Return (X, Y) of the center of cell containing provided text 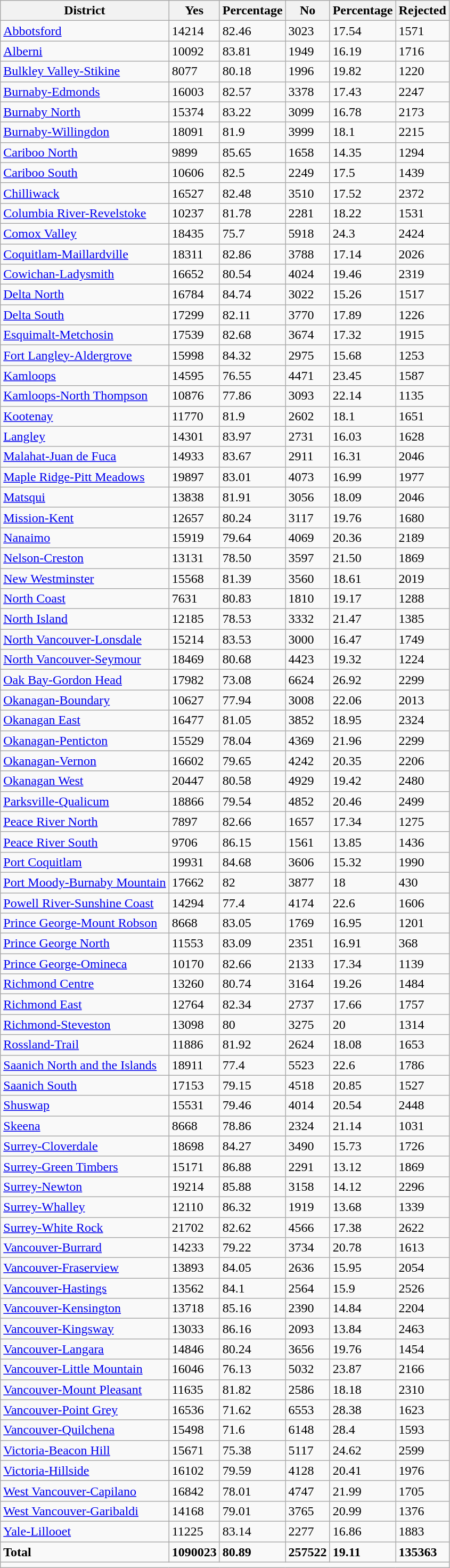
13562 (194, 1288)
3770 (308, 315)
6624 (308, 680)
78.01 (252, 1491)
81.92 (252, 1045)
10237 (194, 213)
78.86 (252, 1126)
14214 (194, 31)
11886 (194, 1045)
2602 (308, 416)
83.09 (252, 944)
71.62 (252, 1410)
80.54 (252, 274)
18.18 (363, 1390)
1226 (422, 315)
Victoria-Hillside (85, 1470)
16.31 (363, 457)
1031 (422, 1126)
2586 (308, 1390)
19897 (194, 477)
Surrey-Whalley (85, 1207)
4518 (308, 1085)
Langley (85, 436)
82.5 (252, 173)
1517 (422, 295)
84.27 (252, 1146)
18866 (194, 801)
11770 (194, 416)
Peace River North (85, 822)
1275 (422, 822)
16784 (194, 295)
Vancouver-Kingsway (85, 1329)
17662 (194, 882)
Richmond-Steveston (85, 1025)
14.35 (363, 152)
15374 (194, 112)
1376 (422, 1511)
14233 (194, 1248)
76.55 (252, 376)
81.78 (252, 213)
17.66 (363, 1004)
3734 (308, 1248)
17153 (194, 1085)
North Coast (85, 599)
13893 (194, 1268)
1339 (422, 1207)
3275 (308, 1025)
4014 (308, 1106)
1593 (422, 1430)
28.4 (363, 1430)
4566 (308, 1227)
3158 (308, 1187)
19.46 (363, 274)
21702 (194, 1227)
19.17 (363, 599)
80.83 (252, 599)
12764 (194, 1004)
82.46 (252, 31)
1786 (422, 1065)
1613 (422, 1248)
Powell River-Sunshine Coast (85, 903)
4024 (308, 274)
1680 (422, 517)
1977 (422, 477)
13.12 (363, 1166)
2351 (308, 944)
1201 (422, 923)
2215 (422, 132)
No (308, 11)
2424 (422, 233)
11635 (194, 1390)
2499 (422, 801)
2463 (422, 1329)
6553 (308, 1410)
Surrey-Cloverdale (85, 1146)
17539 (194, 335)
18469 (194, 660)
1288 (422, 599)
83.81 (252, 51)
77.94 (252, 700)
16.03 (363, 436)
16.47 (363, 639)
23.87 (363, 1369)
4242 (308, 761)
3056 (308, 497)
2277 (308, 1531)
16527 (194, 193)
17.5 (363, 173)
Bulkley Valley-Stikine (85, 71)
15919 (194, 538)
3852 (308, 720)
3765 (308, 1511)
4069 (308, 538)
14846 (194, 1349)
New Westminster (85, 578)
14301 (194, 436)
85.88 (252, 1187)
20447 (194, 781)
19.42 (363, 781)
14.12 (363, 1187)
16477 (194, 720)
1527 (422, 1085)
10627 (194, 700)
71.6 (252, 1430)
14168 (194, 1511)
20.35 (363, 761)
22.06 (363, 700)
21.14 (363, 1126)
26.92 (363, 680)
13098 (194, 1025)
15529 (194, 741)
Port Coquitlam (85, 862)
86.15 (252, 842)
16046 (194, 1369)
1135 (422, 396)
4423 (308, 660)
12185 (194, 619)
80.18 (252, 71)
2166 (422, 1369)
4852 (308, 801)
4747 (308, 1491)
1990 (422, 862)
5918 (308, 233)
3999 (308, 132)
17.32 (363, 335)
Saanich South (85, 1085)
Okanagan West (85, 781)
81.82 (252, 1390)
15531 (194, 1106)
18.22 (363, 213)
2281 (308, 213)
12110 (194, 1207)
135363 (422, 1552)
83.22 (252, 112)
78.04 (252, 741)
North Island (85, 619)
3332 (308, 619)
Richmond Centre (85, 984)
7897 (194, 822)
2093 (308, 1329)
3023 (308, 31)
1915 (422, 335)
2911 (308, 457)
4471 (308, 376)
79.65 (252, 761)
1810 (308, 599)
83.53 (252, 639)
2296 (422, 1187)
2319 (422, 274)
Prince George North (85, 944)
75.38 (252, 1450)
86.16 (252, 1329)
81.05 (252, 720)
83.14 (252, 1531)
19.11 (363, 1552)
2599 (422, 1450)
15998 (194, 355)
20.78 (363, 1248)
2206 (422, 761)
Comox Valley (85, 233)
West Vancouver-Capilano (85, 1491)
85.16 (252, 1309)
3164 (308, 984)
430 (422, 882)
75.7 (252, 233)
North Vancouver-Seymour (85, 660)
1919 (308, 1207)
15.68 (363, 355)
Prince George-Mount Robson (85, 923)
2019 (422, 578)
83.67 (252, 457)
83.97 (252, 436)
10606 (194, 173)
1628 (422, 436)
West Vancouver-Garibaldi (85, 1511)
Chilliwack (85, 193)
1294 (422, 152)
1253 (422, 355)
76.13 (252, 1369)
15.32 (363, 862)
17.14 (363, 254)
1769 (308, 923)
Vancouver-Kensington (85, 1309)
2448 (422, 1106)
3490 (308, 1146)
Prince George-Omineca (85, 964)
Okanagan-Penticton (85, 741)
Yale-Lillooet (85, 1531)
20.99 (363, 1511)
16.78 (363, 112)
19.82 (363, 71)
1623 (422, 1410)
Esquimalt-Metchosin (85, 335)
21.50 (363, 558)
80.74 (252, 984)
3597 (308, 558)
1439 (422, 173)
13838 (194, 497)
81.39 (252, 578)
16003 (194, 92)
20.85 (363, 1085)
14294 (194, 903)
2133 (308, 964)
Kamloops (85, 376)
80.89 (252, 1552)
8077 (194, 71)
17982 (194, 680)
1705 (422, 1491)
1224 (422, 660)
78.53 (252, 619)
Kootenay (85, 416)
1454 (422, 1349)
18911 (194, 1065)
Victoria-Beacon Hill (85, 1450)
1385 (422, 619)
5117 (308, 1450)
19.32 (363, 660)
17.54 (363, 31)
13260 (194, 984)
Maple Ridge-Pitt Meadows (85, 477)
16536 (194, 1410)
9706 (194, 842)
19.26 (363, 984)
10092 (194, 51)
3510 (308, 193)
79.59 (252, 1470)
1571 (422, 31)
86.88 (252, 1166)
3099 (308, 112)
Vancouver-Burrard (85, 1248)
Oak Bay-Gordon Head (85, 680)
1651 (422, 416)
20.54 (363, 1106)
Okanagan-Boundary (85, 700)
3606 (308, 862)
12657 (194, 517)
85.65 (252, 152)
14595 (194, 376)
21.99 (363, 1491)
2737 (308, 1004)
20.41 (363, 1470)
82 (252, 882)
Shuswap (85, 1106)
79.01 (252, 1511)
2731 (308, 436)
Cariboo North (85, 152)
Surrey-White Rock (85, 1227)
1726 (422, 1146)
4369 (308, 741)
2247 (422, 92)
2390 (308, 1309)
18698 (194, 1146)
1657 (308, 822)
Vancouver-Quilchena (85, 1430)
2054 (422, 1268)
Malahat-Juan de Fuca (85, 457)
3022 (308, 295)
10170 (194, 964)
21.47 (363, 619)
80.68 (252, 660)
1220 (422, 71)
Peace River South (85, 842)
82.11 (252, 315)
Columbia River-Revelstoke (85, 213)
84.32 (252, 355)
Burnaby-Willingdon (85, 132)
Vancouver-Little Mountain (85, 1369)
1139 (422, 964)
21.96 (363, 741)
13718 (194, 1309)
1436 (422, 842)
Richmond East (85, 1004)
16.99 (363, 477)
83.05 (252, 923)
Nelson-Creston (85, 558)
Vancouver-Langara (85, 1349)
1976 (422, 1470)
13033 (194, 1329)
20.46 (363, 801)
Abbotsford (85, 31)
80.58 (252, 781)
16.91 (363, 944)
2310 (422, 1390)
79.54 (252, 801)
3117 (308, 517)
16.86 (363, 1531)
Cowichan-Ladysmith (85, 274)
3656 (308, 1349)
Yes (194, 11)
1653 (422, 1045)
1484 (422, 984)
15214 (194, 639)
Vancouver-Point Grey (85, 1410)
Delta North (85, 295)
16652 (194, 274)
Okanagan East (85, 720)
2624 (308, 1045)
1561 (308, 842)
1090023 (194, 1552)
3093 (308, 396)
13131 (194, 558)
2013 (422, 700)
2526 (422, 1288)
7631 (194, 599)
78.50 (252, 558)
2173 (422, 112)
82.48 (252, 193)
1314 (422, 1025)
16102 (194, 1470)
82.86 (252, 254)
73.08 (252, 680)
82.68 (252, 335)
11553 (194, 944)
2480 (422, 781)
15568 (194, 578)
22.14 (363, 396)
79.15 (252, 1085)
Alberni (85, 51)
Okanagan-Vernon (85, 761)
Coquitlam-Maillardville (85, 254)
3378 (308, 92)
9899 (194, 152)
4174 (308, 903)
82.57 (252, 92)
15671 (194, 1450)
Burnaby North (85, 112)
15.73 (363, 1146)
Surrey-Newton (85, 1187)
5523 (308, 1065)
23.45 (363, 376)
83.01 (252, 477)
257522 (308, 1552)
18.95 (363, 720)
3008 (308, 700)
19931 (194, 862)
Skeena (85, 1126)
North Vancouver-Lonsdale (85, 639)
18311 (194, 254)
77.86 (252, 396)
84.74 (252, 295)
Nanaimo (85, 538)
17299 (194, 315)
79.46 (252, 1106)
18435 (194, 233)
1531 (422, 213)
4929 (308, 781)
2636 (308, 1268)
84.68 (252, 862)
17.38 (363, 1227)
13.85 (363, 842)
Vancouver-Fraserview (85, 1268)
82.62 (252, 1227)
4073 (308, 477)
15.9 (363, 1288)
1658 (308, 152)
18091 (194, 132)
86.32 (252, 1207)
3788 (308, 254)
Vancouver-Hastings (85, 1288)
2249 (308, 173)
17.43 (363, 92)
24.62 (363, 1450)
2204 (422, 1309)
Parksville-Qualicum (85, 801)
Total (85, 1552)
15498 (194, 1430)
20 (363, 1025)
Matsqui (85, 497)
1757 (422, 1004)
Surrey-Green Timbers (85, 1166)
3000 (308, 639)
Rejected (422, 11)
Kamloops-North Thompson (85, 396)
2291 (308, 1166)
79.22 (252, 1248)
18.08 (363, 1045)
18.09 (363, 497)
82.34 (252, 1004)
2372 (422, 193)
15.95 (363, 1268)
80 (252, 1025)
Cariboo South (85, 173)
1716 (422, 51)
4128 (308, 1470)
2026 (422, 254)
17.52 (363, 193)
16.19 (363, 51)
14.84 (363, 1309)
2564 (308, 1288)
6148 (308, 1430)
11225 (194, 1531)
1587 (422, 376)
Mission-Kent (85, 517)
1996 (308, 71)
3877 (308, 882)
Rossland-Trail (85, 1045)
District (85, 11)
3674 (308, 335)
Delta South (85, 315)
10876 (194, 396)
5032 (308, 1369)
368 (422, 944)
16.95 (363, 923)
14933 (194, 457)
3560 (308, 578)
28.38 (363, 1410)
18 (363, 882)
1949 (308, 51)
81.91 (252, 497)
19214 (194, 1187)
13.68 (363, 1207)
1606 (422, 903)
Fort Langley-Aldergrove (85, 355)
18.61 (363, 578)
1749 (422, 639)
Burnaby-Edmonds (85, 92)
16602 (194, 761)
1883 (422, 1531)
13.84 (363, 1329)
15.26 (363, 295)
2975 (308, 355)
17.89 (363, 315)
84.05 (252, 1268)
16842 (194, 1491)
24.3 (363, 233)
84.1 (252, 1288)
2622 (422, 1227)
79.64 (252, 538)
15171 (194, 1166)
20.36 (363, 538)
Saanich North and the Islands (85, 1065)
Vancouver-Mount Pleasant (85, 1390)
2189 (422, 538)
Port Moody-Burnaby Mountain (85, 882)
